Determine the (X, Y) coordinate at the center of the cell enclosing the given text.  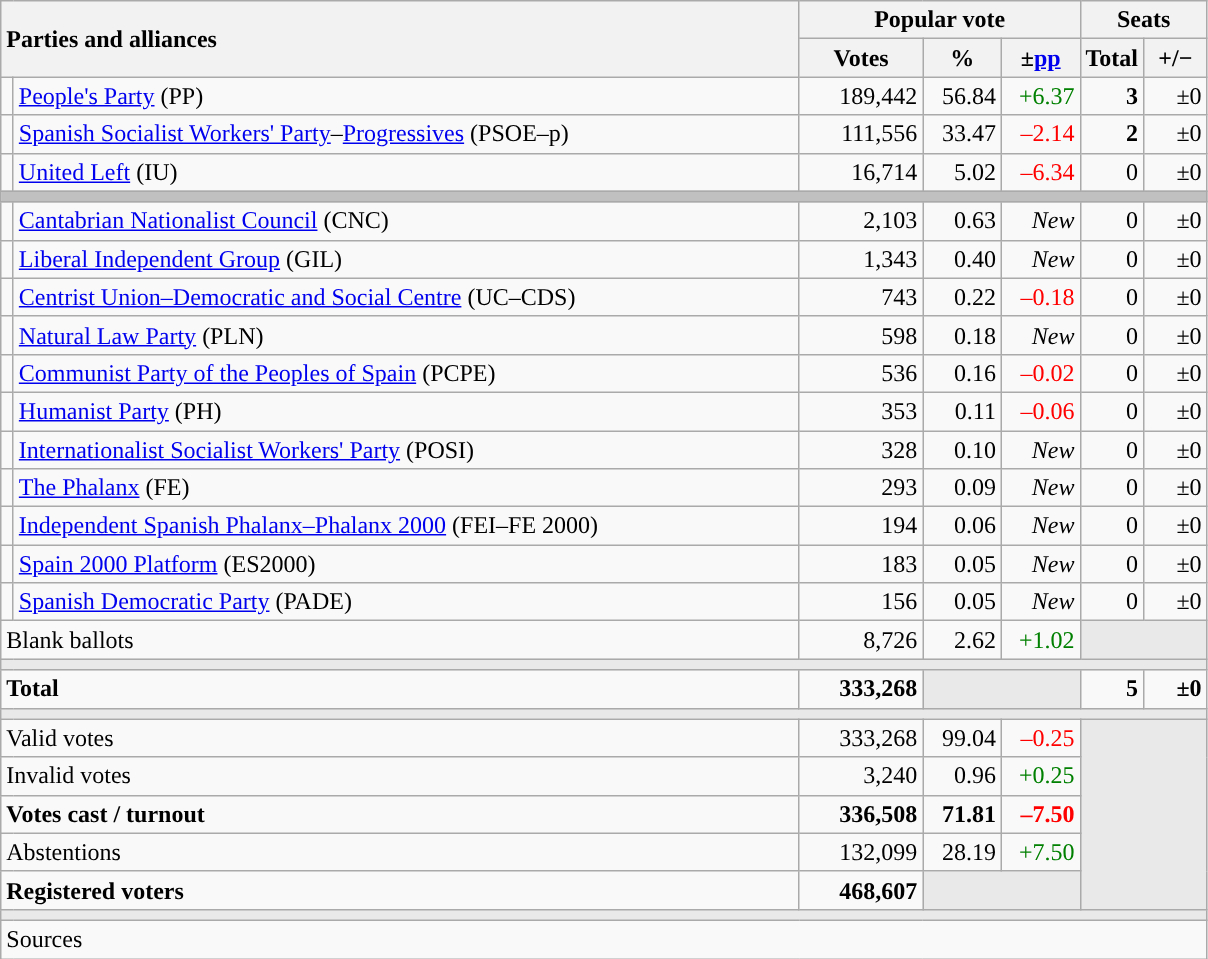
0.11 (962, 411)
Spain 2000 Platform (ES2000) (406, 564)
3,240 (861, 776)
–6.34 (1040, 172)
Blank ballots (400, 640)
353 (861, 411)
56.84 (962, 96)
0.16 (962, 373)
Spanish Democratic Party (PADE) (406, 602)
Invalid votes (400, 776)
Seats (1144, 20)
+6.37 (1040, 96)
±pp (1040, 58)
336,508 (861, 814)
Votes cast / turnout (400, 814)
5.02 (962, 172)
Sources (604, 939)
Abstentions (400, 852)
183 (861, 564)
0.18 (962, 335)
0.22 (962, 297)
–7.50 (1040, 814)
Communist Party of the Peoples of Spain (PCPE) (406, 373)
+1.02 (1040, 640)
Centrist Union–Democratic and Social Centre (UC–CDS) (406, 297)
0.96 (962, 776)
Spanish Socialist Workers' Party–Progressives (PSOE–p) (406, 134)
111,556 (861, 134)
28.19 (962, 852)
71.81 (962, 814)
2,103 (861, 221)
468,607 (861, 890)
Popular vote (940, 20)
0.40 (962, 259)
33.47 (962, 134)
–2.14 (1040, 134)
Humanist Party (PH) (406, 411)
2.62 (962, 640)
Registered voters (400, 890)
0.09 (962, 488)
1,343 (861, 259)
+7.50 (1040, 852)
2 (1112, 134)
132,099 (861, 852)
People's Party (PP) (406, 96)
293 (861, 488)
536 (861, 373)
5 (1112, 689)
+/− (1176, 58)
Votes (861, 58)
Natural Law Party (PLN) (406, 335)
3 (1112, 96)
0.10 (962, 449)
United Left (IU) (406, 172)
–0.18 (1040, 297)
743 (861, 297)
+0.25 (1040, 776)
99.04 (962, 738)
–0.06 (1040, 411)
0.06 (962, 526)
Parties and alliances (400, 39)
156 (861, 602)
189,442 (861, 96)
598 (861, 335)
Liberal Independent Group (GIL) (406, 259)
Independent Spanish Phalanx–Phalanx 2000 (FEI–FE 2000) (406, 526)
0.63 (962, 221)
328 (861, 449)
16,714 (861, 172)
Valid votes (400, 738)
–0.25 (1040, 738)
–0.02 (1040, 373)
194 (861, 526)
% (962, 58)
Internationalist Socialist Workers' Party (POSI) (406, 449)
Cantabrian Nationalist Council (CNC) (406, 221)
8,726 (861, 640)
The Phalanx (FE) (406, 488)
